Return (x, y) of the center of cell containing provided text 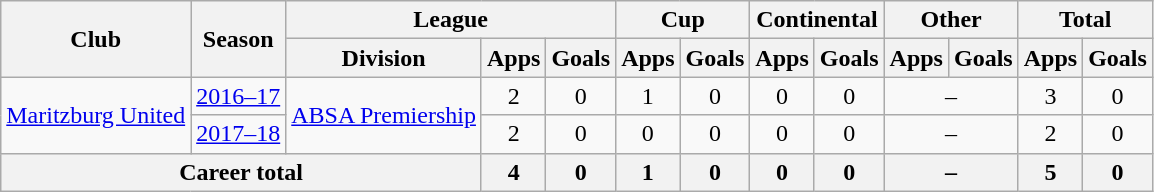
Division (384, 58)
Total (1085, 20)
League (451, 20)
Other (951, 20)
Season (238, 39)
Club (96, 39)
2017–18 (238, 134)
Cup (683, 20)
4 (513, 172)
Career total (242, 172)
5 (1050, 172)
Continental (817, 20)
2016–17 (238, 96)
ABSA Premiership (384, 115)
Maritzburg United (96, 115)
3 (1050, 96)
